From the cell containing the given text, extract its center point as [x, y] coordinate. 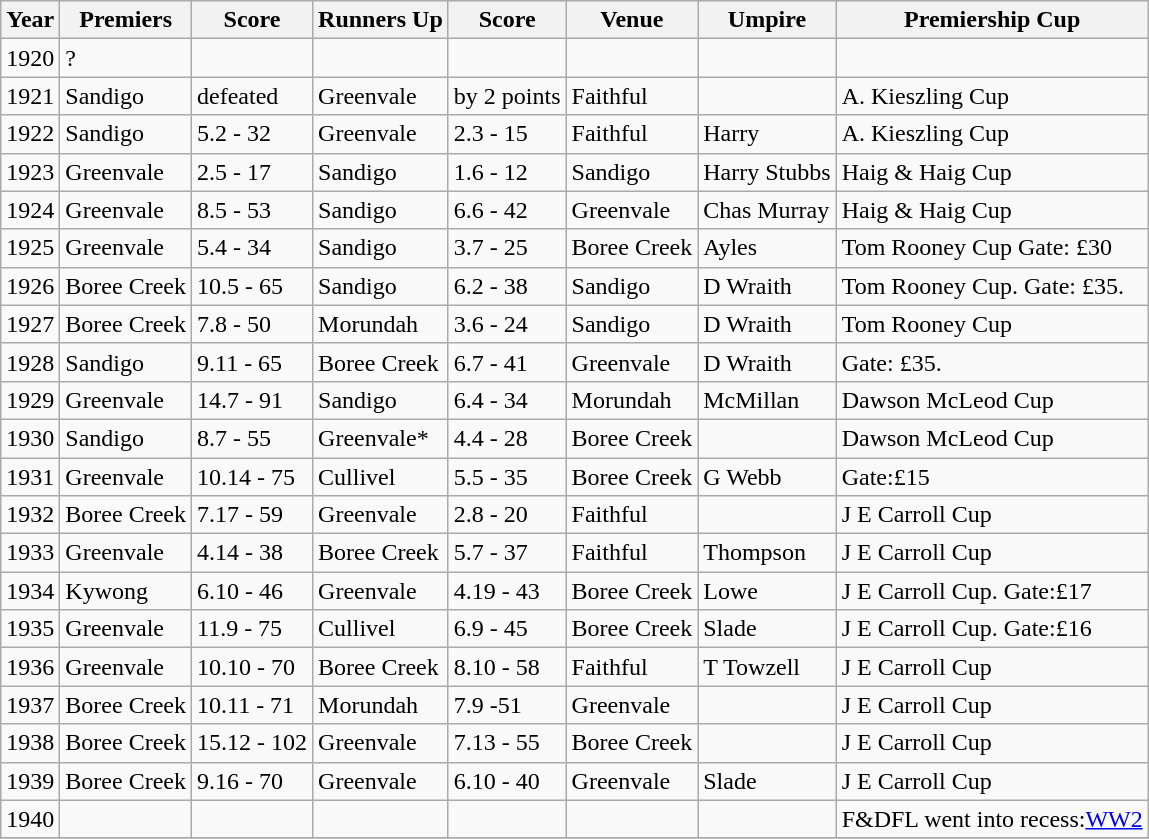
1925 [30, 248]
Gate: £35. [992, 362]
Tom Rooney Cup Gate: £30 [992, 248]
6.2 - 38 [507, 286]
1936 [30, 667]
McMillan [767, 400]
Umpire [767, 20]
6.7 - 41 [507, 362]
1920 [30, 58]
7.9 -51 [507, 705]
Premiership Cup [992, 20]
8.10 - 58 [507, 667]
1.6 - 12 [507, 172]
1922 [30, 134]
15.12 - 102 [252, 743]
by 2 points [507, 96]
2.8 - 20 [507, 515]
10.5 - 65 [252, 286]
Lowe [767, 591]
F&DFL went into recess:WW2 [992, 819]
Premiers [126, 20]
Year [30, 20]
1935 [30, 629]
Tom Rooney Cup. Gate: £35. [992, 286]
10.10 - 70 [252, 667]
5.7 - 37 [507, 553]
Harry [767, 134]
8.5 - 53 [252, 210]
6.6 - 42 [507, 210]
1926 [30, 286]
4.14 - 38 [252, 553]
4.4 - 28 [507, 438]
Runners Up [381, 20]
Chas Murray [767, 210]
G Webb [767, 477]
1933 [30, 553]
1934 [30, 591]
2.3 - 15 [507, 134]
J E Carroll Cup. Gate:£16 [992, 629]
defeated [252, 96]
Gate:£15 [992, 477]
Tom Rooney Cup [992, 324]
8.7 - 55 [252, 438]
6.9 - 45 [507, 629]
1939 [30, 781]
14.7 - 91 [252, 400]
10.14 - 75 [252, 477]
1921 [30, 96]
5.2 - 32 [252, 134]
3.7 - 25 [507, 248]
Thompson [767, 553]
? [126, 58]
Greenvale* [381, 438]
1938 [30, 743]
9.16 - 70 [252, 781]
1940 [30, 819]
1930 [30, 438]
11.9 - 75 [252, 629]
1937 [30, 705]
Harry Stubbs [767, 172]
7.17 - 59 [252, 515]
1924 [30, 210]
7.8 - 50 [252, 324]
1929 [30, 400]
1931 [30, 477]
4.19 - 43 [507, 591]
Venue [632, 20]
6.4 - 34 [507, 400]
5.4 - 34 [252, 248]
Ayles [767, 248]
10.11 - 71 [252, 705]
6.10 - 46 [252, 591]
9.11 - 65 [252, 362]
7.13 - 55 [507, 743]
6.10 - 40 [507, 781]
5.5 - 35 [507, 477]
3.6 - 24 [507, 324]
Kywong [126, 591]
1932 [30, 515]
1928 [30, 362]
J E Carroll Cup. Gate:£17 [992, 591]
1923 [30, 172]
2.5 - 17 [252, 172]
T Towzell [767, 667]
1927 [30, 324]
